Pinpoint the cell where the given text exists, returning its (X, Y) midpoint coordinate. 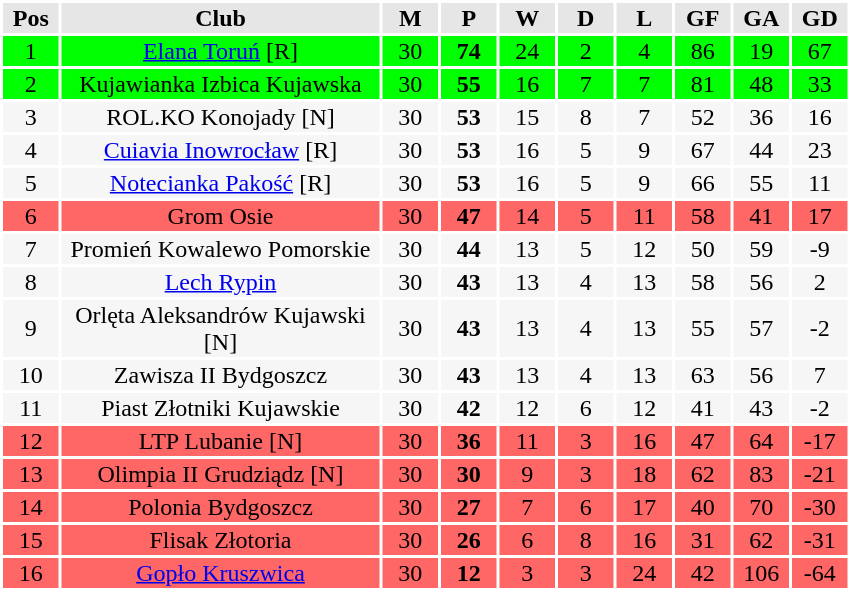
GF (703, 18)
Piast Złotniki Kujawskie (221, 408)
18 (644, 474)
64 (762, 441)
Polonia Bydgoszcz (221, 507)
106 (762, 573)
Kujawianka Izbica Kujawska (221, 84)
26 (469, 540)
W (528, 18)
LTP Lubanie [N] (221, 441)
Gopło Kruszwica (221, 573)
50 (703, 249)
L (644, 18)
GD (820, 18)
Orlęta Aleksandrów Kujawski [N] (221, 328)
33 (820, 84)
27 (469, 507)
81 (703, 84)
-21 (820, 474)
Cuiavia Inowrocław [R] (221, 150)
1 (31, 51)
57 (762, 328)
ROL.KO Konojady [N] (221, 117)
Lech Rypin (221, 282)
M (410, 18)
P (469, 18)
D (586, 18)
-31 (820, 540)
Promień Kowalewo Pomorskie (221, 249)
Grom Osie (221, 216)
74 (469, 51)
63 (703, 375)
Notecianka Pakość [R] (221, 183)
40 (703, 507)
19 (762, 51)
-64 (820, 573)
10 (31, 375)
-17 (820, 441)
31 (703, 540)
Olimpia II Grudziądz [N] (221, 474)
Flisak Złotoria (221, 540)
-30 (820, 507)
66 (703, 183)
Zawisza II Bydgoszcz (221, 375)
Pos (31, 18)
83 (762, 474)
Elana Toruń [R] (221, 51)
Club (221, 18)
70 (762, 507)
86 (703, 51)
GA (762, 18)
48 (762, 84)
-9 (820, 249)
52 (703, 117)
23 (820, 150)
59 (762, 249)
